Scan for the cell matching the given text and deliver its (X, Y) coordinate at center. 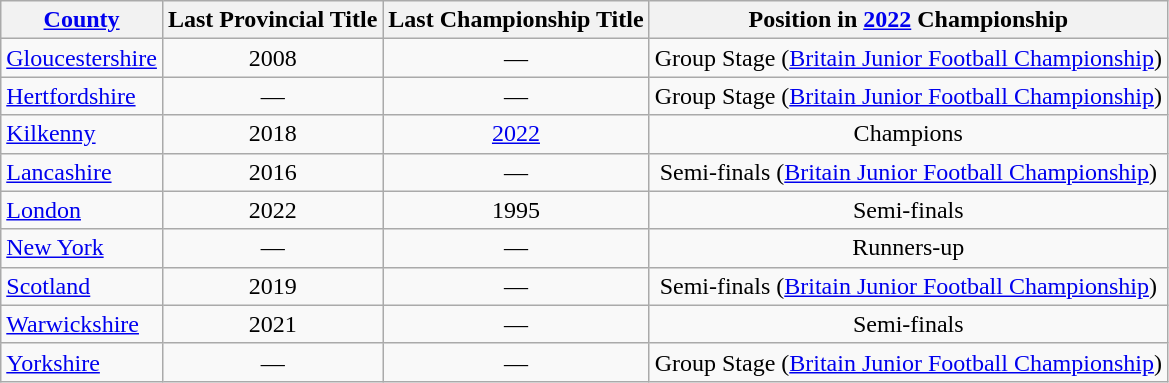
County (82, 20)
Yorkshire (82, 362)
2008 (272, 58)
Champions (908, 134)
Gloucestershire (82, 58)
Warwickshire (82, 324)
Hertfordshire (82, 96)
Position in 2022 Championship (908, 20)
2019 (272, 286)
London (82, 210)
Last Championship Title (516, 20)
Kilkenny (82, 134)
Scotland (82, 286)
Runners-up (908, 248)
Last Provincial Title (272, 20)
2021 (272, 324)
Lancashire (82, 172)
New York (82, 248)
2018 (272, 134)
2016 (272, 172)
1995 (516, 210)
